Scan for the cell matching the given text and deliver its [X, Y] coordinate at center. 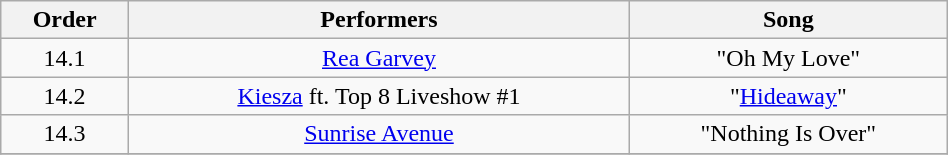
"Hideaway" [788, 96]
Performers [380, 20]
Kiesza ft. Top 8 Liveshow #1 [380, 96]
14.3 [65, 134]
Song [788, 20]
Order [65, 20]
14.1 [65, 58]
"Oh My Love" [788, 58]
14.2 [65, 96]
Sunrise Avenue [380, 134]
"Nothing Is Over" [788, 134]
Rea Garvey [380, 58]
